Find where the given text appears and provide that cell's center as (x, y) coordinate. 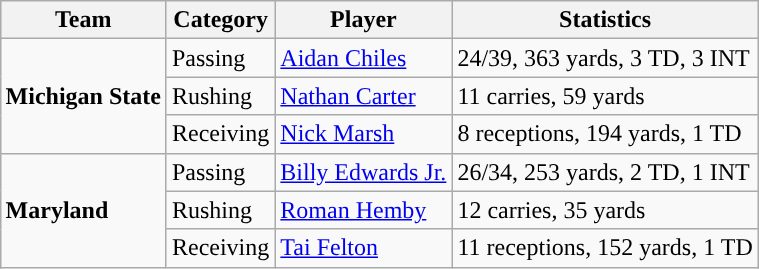
24/39, 363 yards, 3 TD, 3 INT (605, 58)
Player (364, 20)
Michigan State (83, 96)
Statistics (605, 20)
Nick Marsh (364, 134)
Roman Hemby (364, 210)
Billy Edwards Jr. (364, 172)
11 carries, 59 yards (605, 96)
11 receptions, 152 yards, 1 TD (605, 248)
Aidan Chiles (364, 58)
Nathan Carter (364, 96)
Maryland (83, 210)
26/34, 253 yards, 2 TD, 1 INT (605, 172)
12 carries, 35 yards (605, 210)
Team (83, 20)
Tai Felton (364, 248)
Category (220, 20)
8 receptions, 194 yards, 1 TD (605, 134)
